Search for the cell housing the specified text and yield its (X, Y) center coordinate. 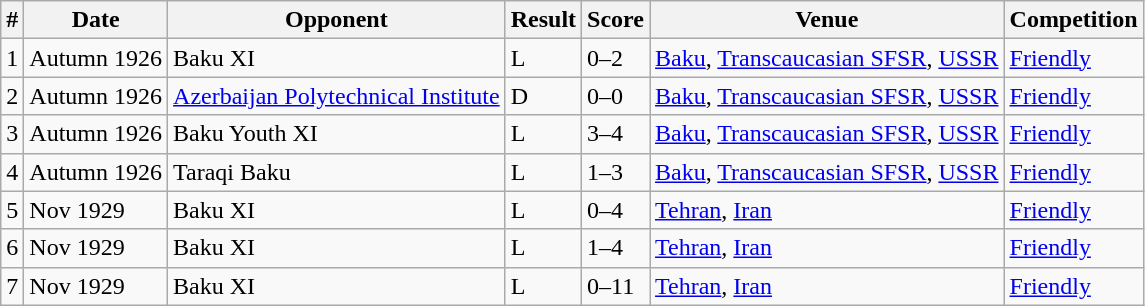
# (12, 20)
1 (12, 58)
Taraqi Baku (337, 172)
4 (12, 172)
5 (12, 210)
7 (12, 286)
Venue (827, 20)
0–4 (616, 210)
D (543, 96)
Date (96, 20)
1–3 (616, 172)
0–0 (616, 96)
1–4 (616, 248)
Baku Youth XI (337, 134)
2 (12, 96)
0–2 (616, 58)
Competition (1074, 20)
Azerbaijan Polytechnical Institute (337, 96)
0–11 (616, 286)
3–4 (616, 134)
6 (12, 248)
Result (543, 20)
3 (12, 134)
Opponent (337, 20)
Score (616, 20)
